Return [x, y] of the center of cell containing provided text 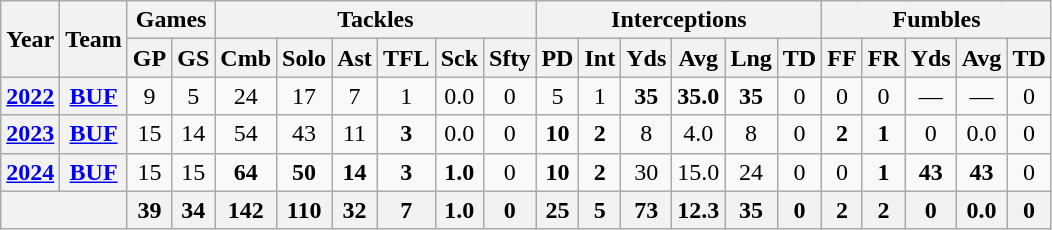
Ast [355, 58]
12.3 [698, 210]
TFL [406, 58]
32 [355, 210]
PD [558, 58]
142 [246, 210]
2022 [30, 96]
54 [246, 134]
Year [30, 39]
Games [170, 20]
11 [355, 134]
Sfty [510, 58]
35.0 [698, 96]
Team [94, 39]
Fumbles [937, 20]
Solo [304, 58]
2023 [30, 134]
15.0 [698, 172]
Sck [459, 58]
9 [149, 96]
2024 [30, 172]
73 [646, 210]
4.0 [698, 134]
30 [646, 172]
Interceptions [679, 20]
17 [304, 96]
FR [884, 58]
FF [842, 58]
Cmb [246, 58]
34 [194, 210]
Int [600, 58]
50 [304, 172]
GP [149, 58]
GS [194, 58]
Lng [751, 58]
25 [558, 210]
39 [149, 210]
64 [246, 172]
Tackles [376, 20]
110 [304, 210]
